Locate the cell with the specified text and output its (X, Y) center coordinate. 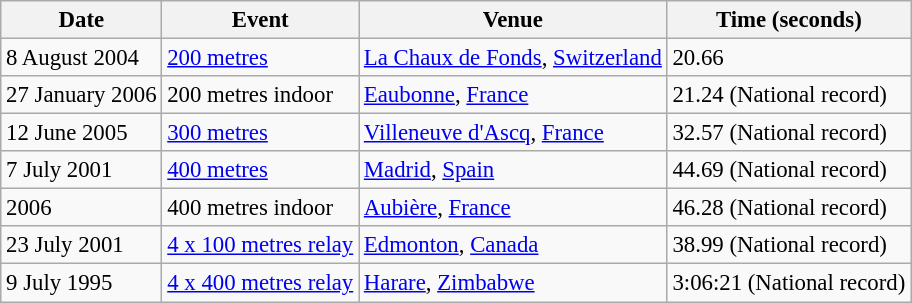
Event (260, 20)
400 metres (260, 170)
400 metres indoor (260, 208)
12 June 2005 (82, 133)
Aubière, France (514, 208)
3:06:21 (National record) (788, 283)
46.28 (National record) (788, 208)
8 August 2004 (82, 58)
27 January 2006 (82, 95)
Time (seconds) (788, 20)
7 July 2001 (82, 170)
4 x 100 metres relay (260, 245)
Villeneuve d'Ascq, France (514, 133)
23 July 2001 (82, 245)
44.69 (National record) (788, 170)
32.57 (National record) (788, 133)
La Chaux de Fonds, Switzerland (514, 58)
Edmonton, Canada (514, 245)
21.24 (National record) (788, 95)
Madrid, Spain (514, 170)
Eaubonne, France (514, 95)
300 metres (260, 133)
200 metres (260, 58)
38.99 (National record) (788, 245)
4 x 400 metres relay (260, 283)
200 metres indoor (260, 95)
2006 (82, 208)
Date (82, 20)
Venue (514, 20)
20.66 (788, 58)
Harare, Zimbabwe (514, 283)
9 July 1995 (82, 283)
